Pinpoint the cell where the given text exists, returning its (x, y) midpoint coordinate. 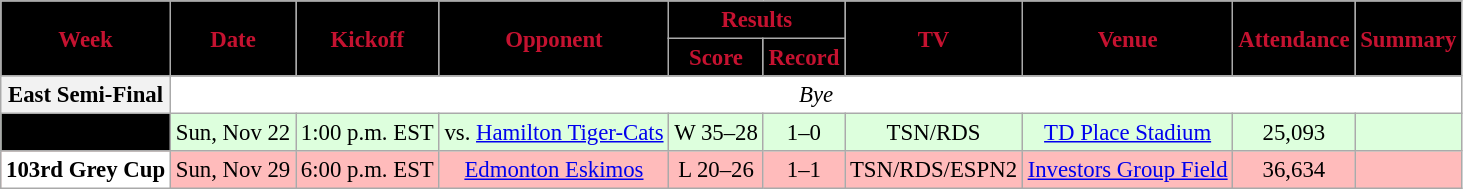
Investors Group Field (1128, 170)
Edmonton Eskimos (554, 170)
East Final (86, 133)
Score (716, 58)
1–0 (804, 133)
Kickoff (368, 38)
Record (804, 58)
25,093 (1294, 133)
Results (757, 20)
Sun, Nov 22 (232, 133)
W 35–28 (716, 133)
103rd Grey Cup (86, 170)
1:00 p.m. EST (368, 133)
TV (934, 38)
vs. Hamilton Tiger-Cats (554, 133)
36,634 (1294, 170)
Bye (816, 95)
Summary (1408, 38)
TSN/RDS (934, 133)
Venue (1128, 38)
Week (86, 38)
6:00 p.m. EST (368, 170)
Sun, Nov 29 (232, 170)
Attendance (1294, 38)
Date (232, 38)
East Semi-Final (86, 95)
L 20–26 (716, 170)
TD Place Stadium (1128, 133)
Opponent (554, 38)
1–1 (804, 170)
TSN/RDS/ESPN2 (934, 170)
